Extract the [x, y] coordinate from the center of the cell holding the provided text.  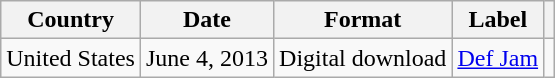
June 4, 2013 [206, 58]
United States [71, 58]
Format [363, 20]
Date [206, 20]
Def Jam [498, 58]
Country [71, 20]
Label [498, 20]
Digital download [363, 58]
